Provide the [X, Y] coordinate of the cell's center where the given text is located.  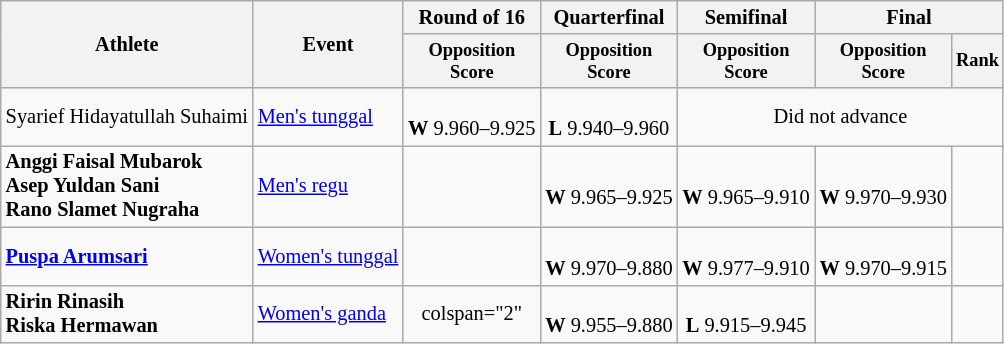
L 9.940–9.960 [608, 117]
L 9.915–9.945 [746, 314]
colspan="2" [472, 314]
W 9.970–9.880 [608, 256]
Syarief Hidayatullah Suhaimi [127, 117]
Women's tunggal [328, 256]
Round of 16 [472, 17]
Men's regu [328, 186]
Quarterfinal [608, 17]
Did not advance [840, 117]
Anggi Faisal MubarokAsep Yuldan SaniRano Slamet Nugraha [127, 186]
Ririn RinasihRiska Hermawan [127, 314]
Puspa Arumsari [127, 256]
W 9.970–9.915 [884, 256]
Semifinal [746, 17]
W 9.970–9.930 [884, 186]
Men's tunggal [328, 117]
Rank [978, 61]
Event [328, 44]
W 9.965–9.910 [746, 186]
W 9.965–9.925 [608, 186]
W 9.977–9.910 [746, 256]
Women's ganda [328, 314]
W 9.960–9.925 [472, 117]
W 9.955–9.880 [608, 314]
Final [910, 17]
Athlete [127, 44]
